Extract the [x, y] coordinate from the center of the cell holding the provided text.  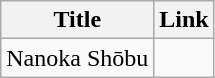
Nanoka Shōbu [78, 58]
Link [184, 20]
Title [78, 20]
